Identify which cell holds the provided text, then report its [X, Y] central coordinate. 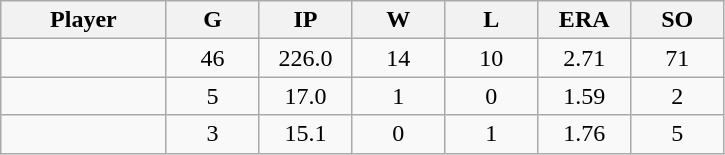
2 [678, 96]
15.1 [306, 134]
1.76 [584, 134]
17.0 [306, 96]
1.59 [584, 96]
L [492, 20]
71 [678, 58]
3 [212, 134]
226.0 [306, 58]
2.71 [584, 58]
G [212, 20]
W [398, 20]
SO [678, 20]
10 [492, 58]
14 [398, 58]
46 [212, 58]
Player [84, 20]
ERA [584, 20]
IP [306, 20]
